Detect which cell encompasses the target text, then output its [X, Y] center coordinate. 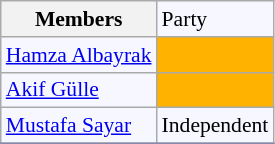
Mustafa Sayar [79, 126]
Party [216, 19]
Independent [216, 126]
Members [79, 19]
Hamza Albayrak [79, 55]
Akif Gülle [79, 90]
